Detect which cell encompasses the target text, then output its (X, Y) center coordinate. 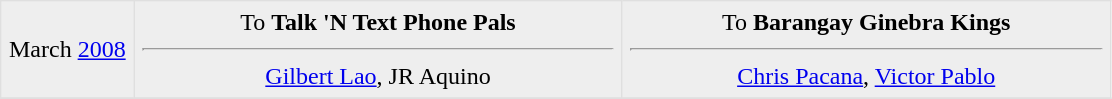
To Talk 'N Text Phone PalsGilbert Lao, JR Aquino (378, 50)
March 2008 (68, 50)
To Barangay Ginebra KingsChris Pacana, Victor Pablo (866, 50)
